Detect which cell encompasses the target text, then output its [x, y] center coordinate. 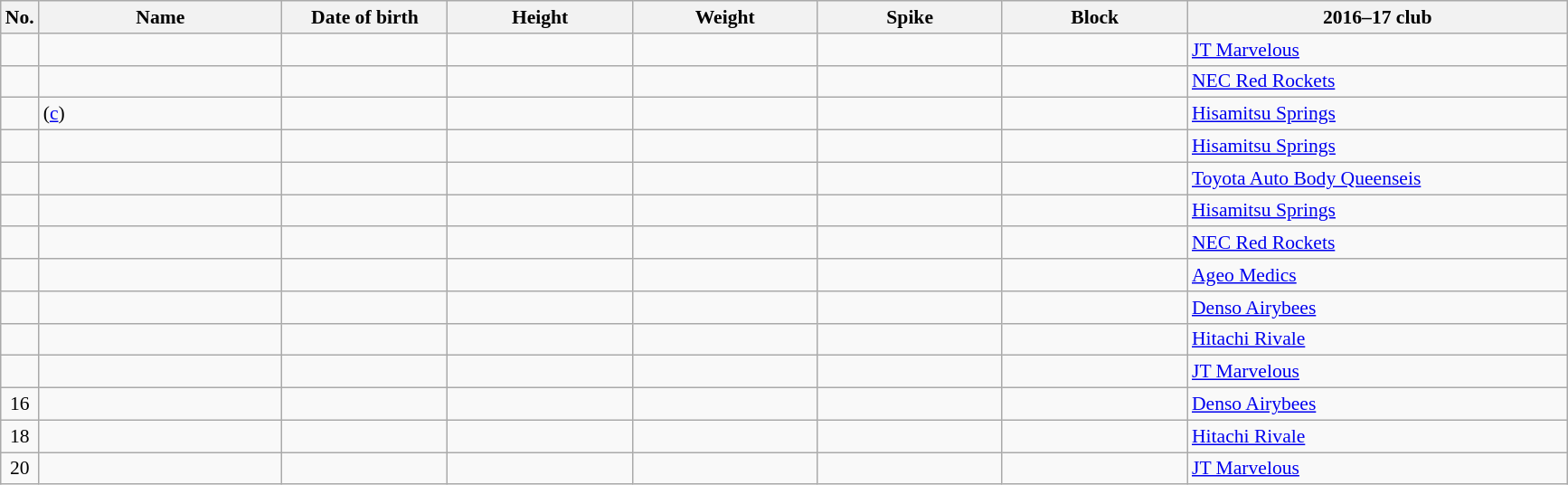
Ageo Medics [1378, 275]
Date of birth [365, 17]
Block [1094, 17]
Weight [725, 17]
20 [20, 469]
2016–17 club [1378, 17]
Spike [910, 17]
Toyota Auto Body Queenseis [1378, 178]
(c) [161, 114]
18 [20, 436]
Name [161, 17]
16 [20, 404]
No. [20, 17]
Height [541, 17]
